Determine the [X, Y] coordinate at the center of the cell enclosing the given text.  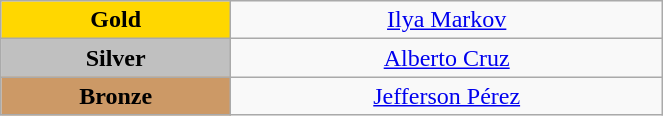
Gold [116, 20]
Bronze [116, 96]
Ilya Markov [447, 20]
Alberto Cruz [447, 58]
Jefferson Pérez [447, 96]
Silver [116, 58]
